Scan for the cell matching the given text and deliver its [x, y] coordinate at center. 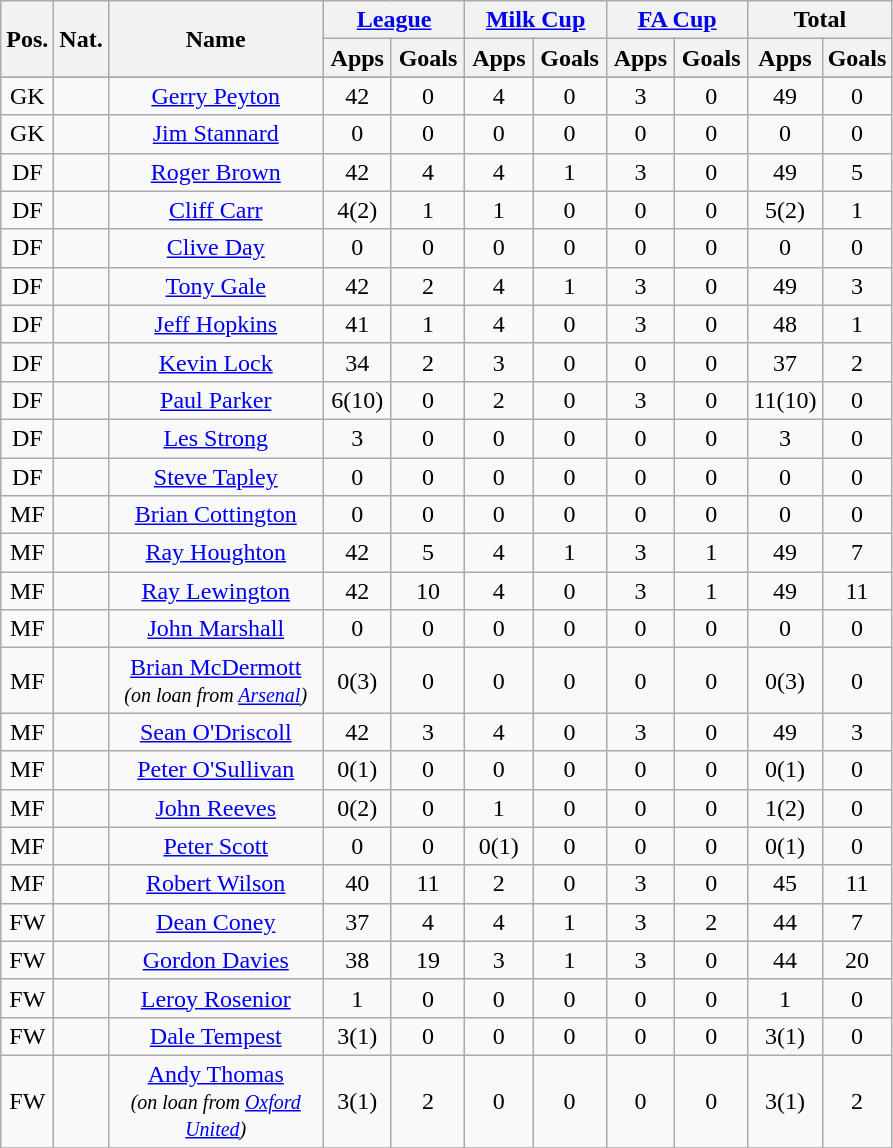
11(10) [785, 400]
6(10) [357, 400]
Cliff Carr [216, 210]
Roger Brown [216, 172]
Gerry Peyton [216, 96]
19 [428, 960]
Dale Tempest [216, 1036]
20 [857, 960]
Kevin Lock [216, 362]
Leroy Rosenior [216, 998]
Paul Parker [216, 400]
4(2) [357, 210]
Dean Coney [216, 922]
10 [428, 591]
Clive Day [216, 248]
Brian Cottington [216, 515]
Pos. [28, 39]
Steve Tapley [216, 477]
John Reeves [216, 808]
1(2) [785, 808]
0(2) [357, 808]
Sean O'Driscoll [216, 732]
Jim Stannard [216, 134]
Brian McDermott(on loan from Arsenal) [216, 680]
Total [820, 20]
Ray Houghton [216, 553]
48 [785, 324]
FA Cup [677, 20]
Peter Scott [216, 846]
38 [357, 960]
Name [216, 39]
Gordon Davies [216, 960]
Ray Lewington [216, 591]
45 [785, 884]
Peter O'Sullivan [216, 770]
Andy Thomas(on loan from Oxford United) [216, 1101]
Nat. [81, 39]
41 [357, 324]
5(2) [785, 210]
League [394, 20]
Les Strong [216, 438]
Robert Wilson [216, 884]
Jeff Hopkins [216, 324]
Milk Cup [536, 20]
Tony Gale [216, 286]
John Marshall [216, 629]
40 [357, 884]
34 [357, 362]
